Output the [X, Y] coordinate of the center of the cell containing the given text.  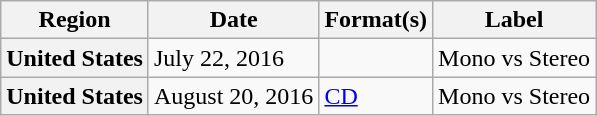
August 20, 2016 [233, 96]
Date [233, 20]
July 22, 2016 [233, 58]
Region [75, 20]
Format(s) [376, 20]
CD [376, 96]
Label [514, 20]
